Find where the given text appears and provide that cell's center as [x, y] coordinate. 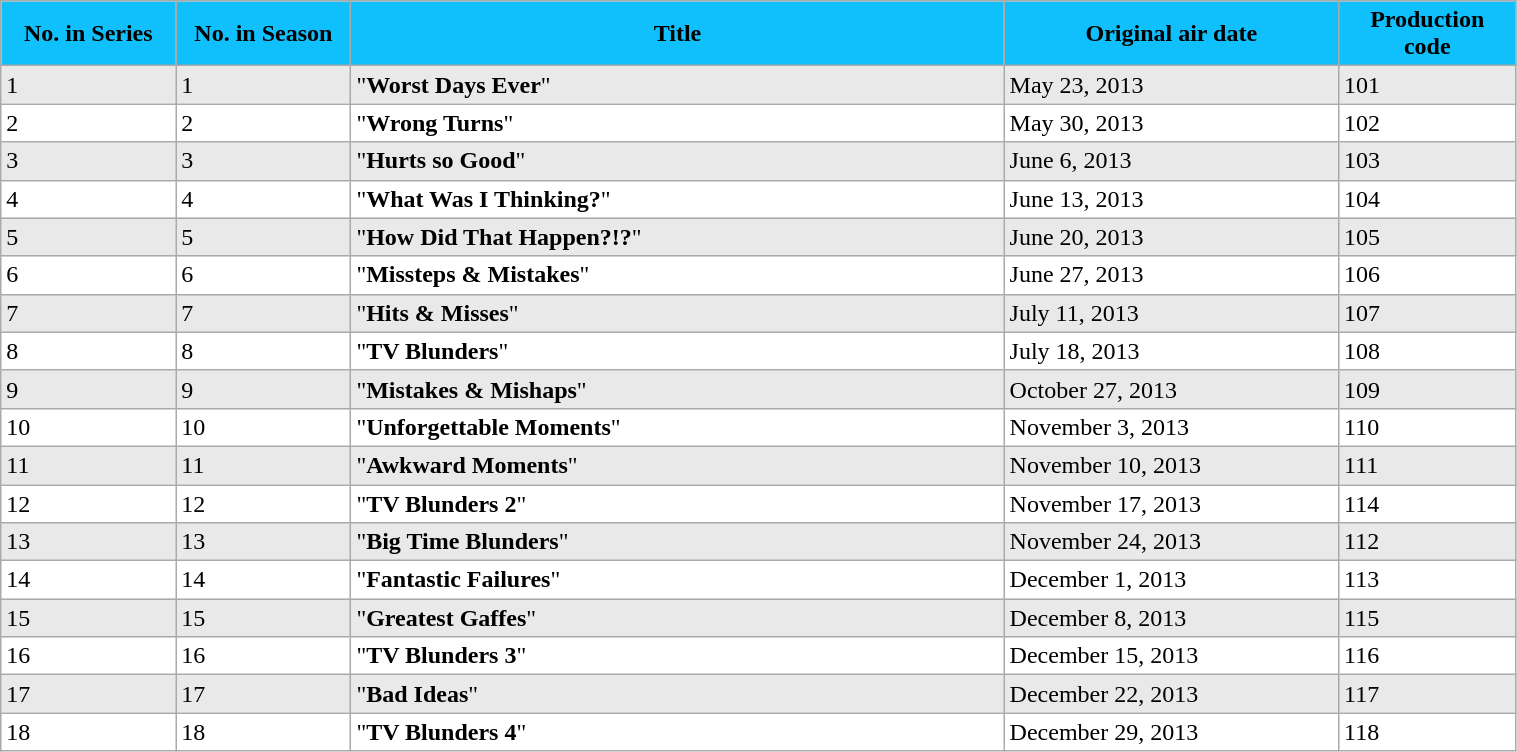
115 [1427, 618]
July 18, 2013 [1171, 351]
"Missteps & Mistakes" [678, 275]
"TV Blunders" [678, 351]
November 17, 2013 [1171, 503]
"Bad Ideas" [678, 694]
December 15, 2013 [1171, 656]
May 30, 2013 [1171, 123]
104 [1427, 199]
"TV Blunders 4" [678, 732]
106 [1427, 275]
No. in Season [264, 34]
112 [1427, 542]
June 13, 2013 [1171, 199]
"Unforgettable Moments" [678, 427]
"Awkward Moments" [678, 465]
113 [1427, 580]
December 22, 2013 [1171, 694]
103 [1427, 161]
June 6, 2013 [1171, 161]
117 [1427, 694]
109 [1427, 389]
May 23, 2013 [1171, 85]
June 20, 2013 [1171, 237]
114 [1427, 503]
December 8, 2013 [1171, 618]
November 3, 2013 [1171, 427]
"Mistakes & Mishaps" [678, 389]
Original air date [1171, 34]
"Wrong Turns" [678, 123]
"What Was I Thinking?" [678, 199]
November 10, 2013 [1171, 465]
December 1, 2013 [1171, 580]
"Hits & Misses" [678, 313]
July 11, 2013 [1171, 313]
111 [1427, 465]
105 [1427, 237]
November 24, 2013 [1171, 542]
"Hurts so Good" [678, 161]
102 [1427, 123]
Title [678, 34]
"Big Time Blunders" [678, 542]
December 29, 2013 [1171, 732]
110 [1427, 427]
107 [1427, 313]
108 [1427, 351]
"TV Blunders 2" [678, 503]
"TV Blunders 3" [678, 656]
No. in Series [88, 34]
Production code [1427, 34]
"Worst Days Ever" [678, 85]
October 27, 2013 [1171, 389]
101 [1427, 85]
June 27, 2013 [1171, 275]
"Fantastic Failures" [678, 580]
116 [1427, 656]
"How Did That Happen?!?" [678, 237]
118 [1427, 732]
"Greatest Gaffes" [678, 618]
